Provide the (x, y) coordinate of the cell's center where the given text is located.  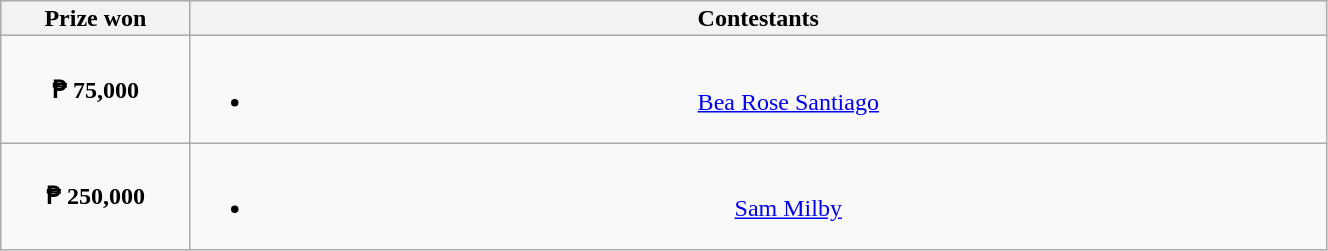
₱ 250,000 (96, 196)
Bea Rose Santiago (758, 90)
₱ 75,000 (96, 90)
Sam Milby (758, 196)
Contestants (758, 18)
Prize won (96, 18)
